For the text-containing cell, return its midpoint in [x, y] coordinate format. 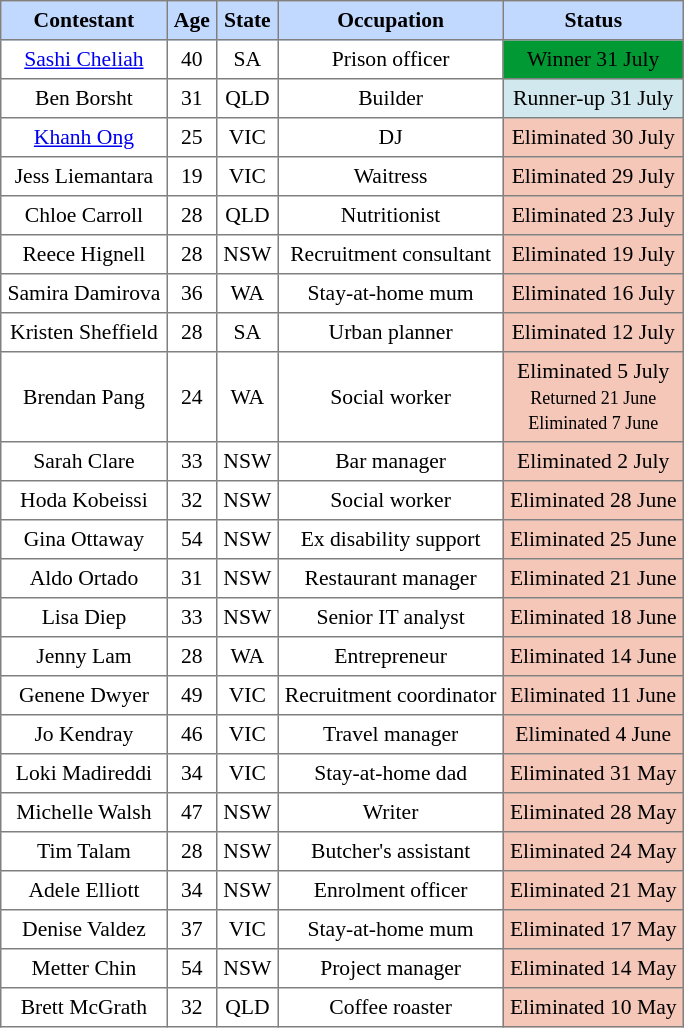
Eliminated 31 May [593, 774]
Eliminated 28 June [593, 500]
Entrepreneur [390, 656]
Eliminated 4 June [593, 734]
Eliminated 21 June [593, 578]
Occupation [390, 20]
Ben Borsht [84, 98]
Eliminated 12 July [593, 332]
Gina Ottaway [84, 540]
Nutritionist [390, 216]
Eliminated 24 May [593, 852]
Bar manager [390, 462]
Recruitment coordinator [390, 696]
Brett McGrath [84, 1008]
Runner-up 31 July [593, 98]
Metter Chin [84, 968]
Eliminated 19 July [593, 254]
Status [593, 20]
Eliminated 14 June [593, 656]
Contestant [84, 20]
Eliminated 29 July [593, 176]
37 [192, 930]
Eliminated 11 June [593, 696]
Senior IT analyst [390, 618]
19 [192, 176]
Kristen Sheffield [84, 332]
Ex disability support [390, 540]
36 [192, 294]
Winner 31 July [593, 60]
Enrolment officer [390, 890]
Genene Dwyer [84, 696]
Aldo Ortado [84, 578]
Restaurant manager [390, 578]
40 [192, 60]
Reece Hignell [84, 254]
Project manager [390, 968]
Waitress [390, 176]
Khanh Ong [84, 138]
Brendan Pang [84, 397]
Urban planner [390, 332]
Stay-at-home dad [390, 774]
Eliminated 28 May [593, 812]
Eliminated 30 July [593, 138]
Chloe Carroll [84, 216]
24 [192, 397]
49 [192, 696]
Tim Talam [84, 852]
Jenny Lam [84, 656]
DJ [390, 138]
Writer [390, 812]
Eliminated 2 July [593, 462]
Eliminated 23 July [593, 216]
Eliminated 25 June [593, 540]
State [248, 20]
Adele Elliott [84, 890]
Coffee roaster [390, 1008]
Recruitment consultant [390, 254]
Eliminated 17 May [593, 930]
Jess Liemantara [84, 176]
Eliminated 16 July [593, 294]
Eliminated 14 May [593, 968]
Travel manager [390, 734]
Prison officer [390, 60]
Builder [390, 98]
Eliminated 10 May [593, 1008]
Jo Kendray [84, 734]
46 [192, 734]
25 [192, 138]
47 [192, 812]
Michelle Walsh [84, 812]
Lisa Diep [84, 618]
Sashi Cheliah [84, 60]
Age [192, 20]
Hoda Kobeissi [84, 500]
Sarah Clare [84, 462]
Eliminated 18 June [593, 618]
Loki Madireddi [84, 774]
Eliminated 5 JulyReturned 21 JuneEliminated 7 June [593, 397]
Samira Damirova [84, 294]
Denise Valdez [84, 930]
Eliminated 21 May [593, 890]
Butcher's assistant [390, 852]
